Scan for the cell matching the given text and deliver its [X, Y] coordinate at center. 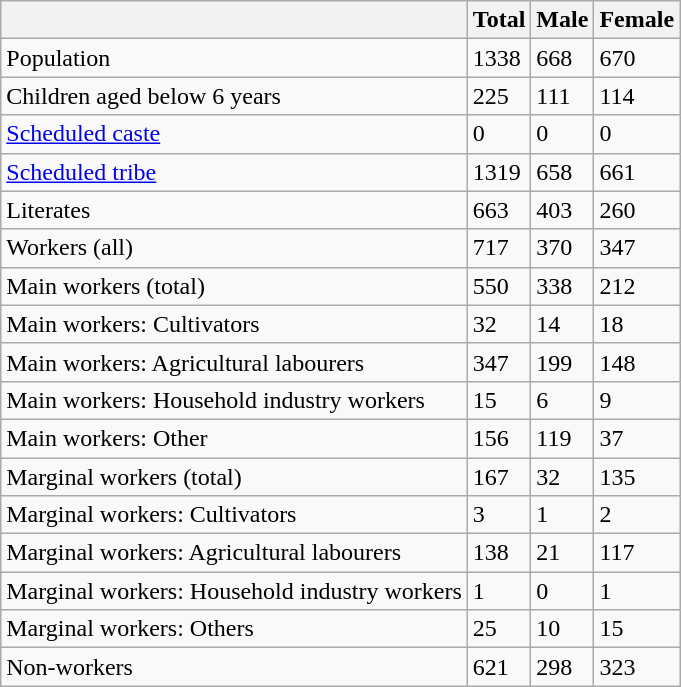
1319 [499, 172]
167 [499, 477]
670 [637, 58]
668 [562, 58]
111 [562, 96]
37 [637, 438]
114 [637, 96]
21 [562, 553]
135 [637, 477]
717 [499, 248]
Scheduled tribe [234, 172]
Scheduled caste [234, 134]
Main workers: Other [234, 438]
225 [499, 96]
260 [637, 210]
6 [562, 400]
Workers (all) [234, 248]
10 [562, 629]
119 [562, 438]
661 [637, 172]
148 [637, 362]
Main workers: Cultivators [234, 324]
1338 [499, 58]
199 [562, 362]
Main workers (total) [234, 286]
Marginal workers (total) [234, 477]
9 [637, 400]
2 [637, 515]
Marginal workers: Agricultural labourers [234, 553]
212 [637, 286]
Population [234, 58]
621 [499, 667]
156 [499, 438]
Children aged below 6 years [234, 96]
25 [499, 629]
Total [499, 20]
Main workers: Household industry workers [234, 400]
298 [562, 667]
14 [562, 324]
338 [562, 286]
138 [499, 553]
Male [562, 20]
403 [562, 210]
Main workers: Agricultural labourers [234, 362]
Marginal workers: Household industry workers [234, 591]
370 [562, 248]
18 [637, 324]
117 [637, 553]
Female [637, 20]
Non-workers [234, 667]
Marginal workers: Cultivators [234, 515]
658 [562, 172]
550 [499, 286]
Marginal workers: Others [234, 629]
3 [499, 515]
Literates [234, 210]
663 [499, 210]
323 [637, 667]
